Capture the cell that displays the provided text and extract its (x, y) central coordinate. 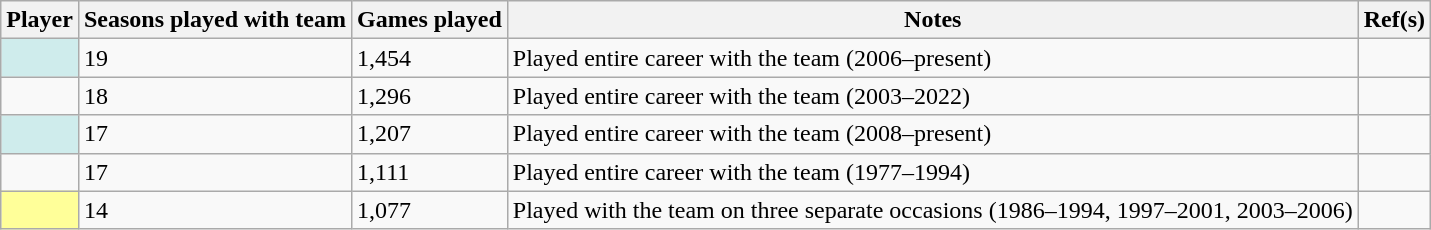
1,454 (430, 58)
14 (214, 210)
Notes (932, 20)
19 (214, 58)
Played entire career with the team (2008–present) (932, 134)
Player (40, 20)
Played entire career with the team (2003–2022) (932, 96)
Seasons played with team (214, 20)
Ref(s) (1394, 20)
1,207 (430, 134)
Played with the team on three separate occasions (1986–1994, 1997–2001, 2003–2006) (932, 210)
Played entire career with the team (1977–1994) (932, 172)
Played entire career with the team (2006–present) (932, 58)
1,077 (430, 210)
1,111 (430, 172)
1,296 (430, 96)
18 (214, 96)
Games played (430, 20)
